Identify which cell holds the provided text, then report its [x, y] central coordinate. 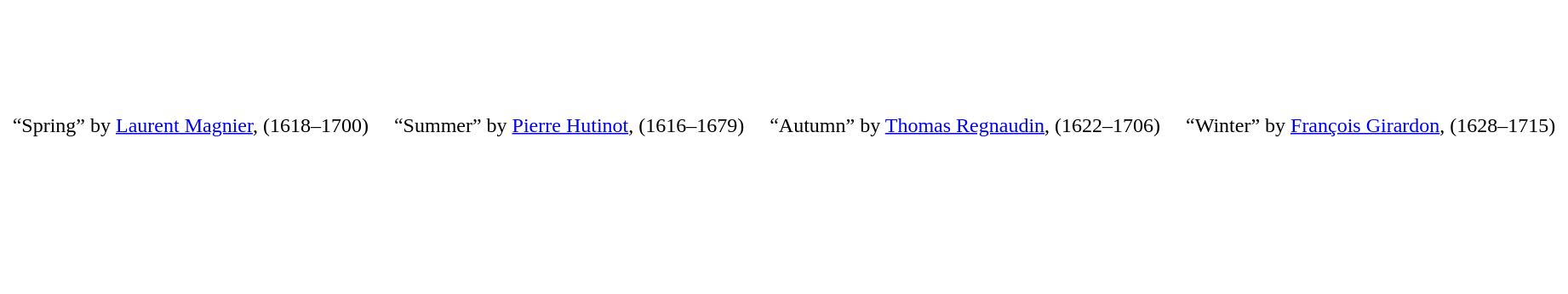
“Winter” by François Girardon, (1628–1715) [1371, 198]
“Summer” by Pierre Hutinot, (1616–1679) [569, 198]
“Spring” by Laurent Magnier, (1618–1700) [191, 198]
“Autumn” by Thomas Regnaudin, (1622–1706) [965, 198]
